Return [x, y] of the center of cell containing provided text 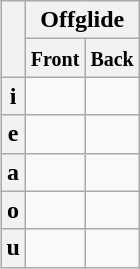
Back [112, 58]
i [13, 96]
u [13, 248]
e [13, 134]
a [13, 172]
Front [55, 58]
o [13, 210]
Offglide [82, 20]
